Provide the (x, y) coordinate of the cell's center where the given text is located.  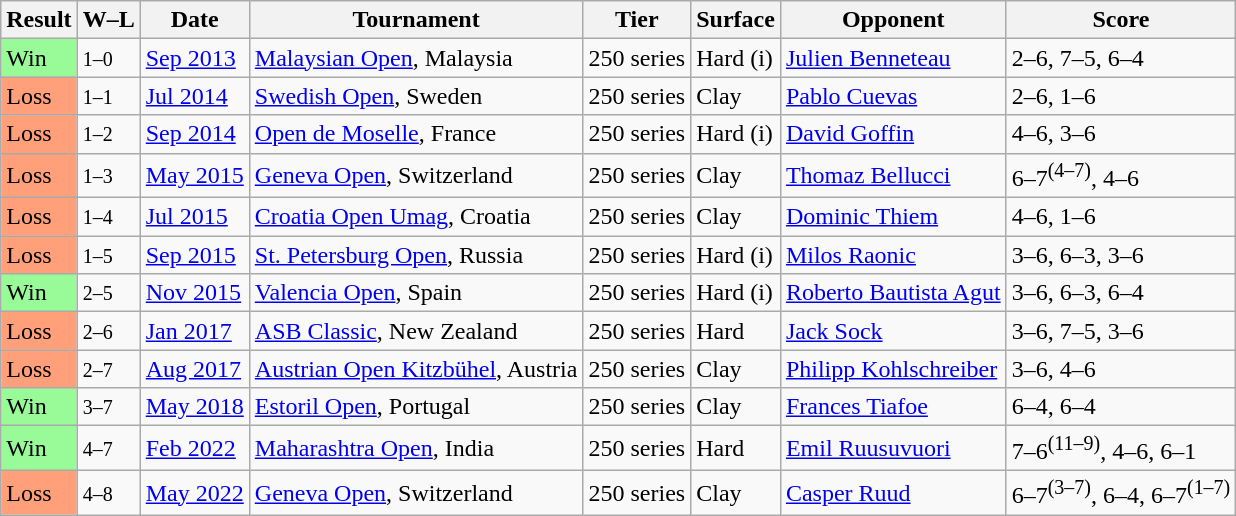
1–5 (108, 255)
Valencia Open, Spain (416, 293)
May 2015 (194, 176)
Dominic Thiem (893, 217)
3–6, 7–5, 3–6 (1121, 331)
Opponent (893, 20)
Tier (637, 20)
Milos Raonic (893, 255)
4–6, 1–6 (1121, 217)
4–6, 3–6 (1121, 134)
4–8 (108, 492)
Jack Sock (893, 331)
Julien Benneteau (893, 58)
May 2022 (194, 492)
4–7 (108, 448)
2–7 (108, 369)
Jul 2015 (194, 217)
1–2 (108, 134)
Sep 2014 (194, 134)
3–6, 6–3, 6–4 (1121, 293)
Estoril Open, Portugal (416, 407)
Frances Tiafoe (893, 407)
3–6, 6–3, 3–6 (1121, 255)
Emil Ruusuvuori (893, 448)
Feb 2022 (194, 448)
Jan 2017 (194, 331)
Tournament (416, 20)
ASB Classic, New Zealand (416, 331)
1–1 (108, 96)
Austrian Open Kitzbühel, Austria (416, 369)
Open de Moselle, France (416, 134)
David Goffin (893, 134)
Maharashtra Open, India (416, 448)
1–4 (108, 217)
1–0 (108, 58)
6–4, 6–4 (1121, 407)
Score (1121, 20)
Roberto Bautista Agut (893, 293)
Swedish Open, Sweden (416, 96)
Croatia Open Umag, Croatia (416, 217)
Pablo Cuevas (893, 96)
7–6(11–9), 4–6, 6–1 (1121, 448)
Casper Ruud (893, 492)
St. Petersburg Open, Russia (416, 255)
Malaysian Open, Malaysia (416, 58)
Jul 2014 (194, 96)
Sep 2015 (194, 255)
Aug 2017 (194, 369)
3–6, 4–6 (1121, 369)
Surface (736, 20)
Thomaz Bellucci (893, 176)
2–6 (108, 331)
Philipp Kohlschreiber (893, 369)
3–7 (108, 407)
2–6, 7–5, 6–4 (1121, 58)
2–5 (108, 293)
May 2018 (194, 407)
W–L (108, 20)
Date (194, 20)
6–7(4–7), 4–6 (1121, 176)
2–6, 1–6 (1121, 96)
Sep 2013 (194, 58)
Nov 2015 (194, 293)
6–7(3–7), 6–4, 6–7(1–7) (1121, 492)
1–3 (108, 176)
Result (39, 20)
